From the cell containing the given text, extract its center point as [X, Y] coordinate. 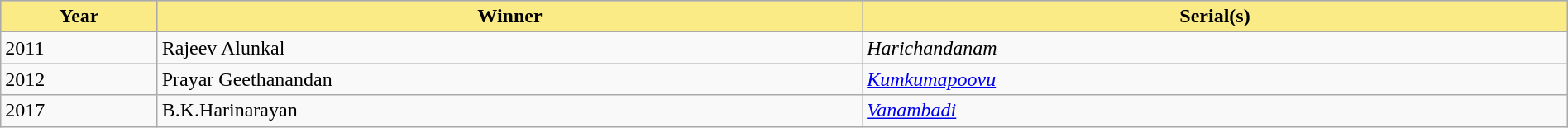
Year [79, 17]
Harichandanam [1216, 48]
2012 [79, 79]
Rajeev Alunkal [509, 48]
2011 [79, 48]
2017 [79, 111]
Prayar Geethanandan [509, 79]
Vanambadi [1216, 111]
Serial(s) [1216, 17]
B.K.Harinarayan [509, 111]
Winner [509, 17]
Kumkumapoovu [1216, 79]
